Scan for the cell matching the given text and deliver its [X, Y] coordinate at center. 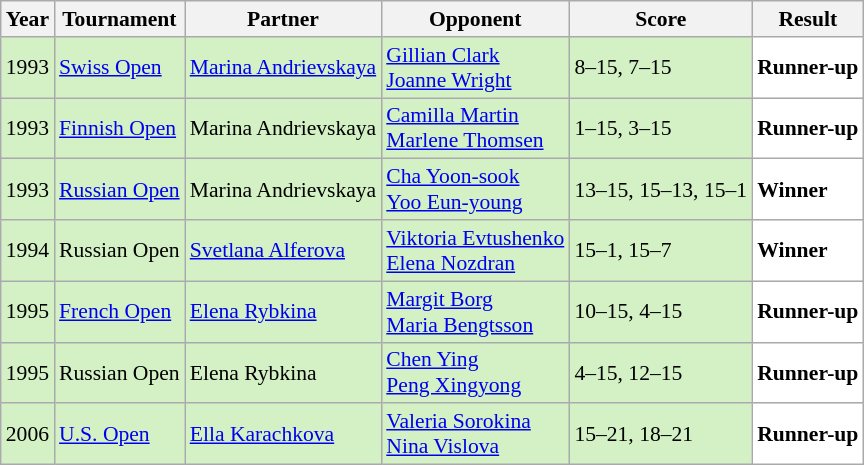
Margit Borg Maria Bengtsson [475, 312]
Svetlana Alferova [284, 250]
2006 [28, 434]
Tournament [120, 19]
Camilla Martin Marlene Thomsen [475, 128]
Ella Karachkova [284, 434]
Finnish Open [120, 128]
Swiss Open [120, 68]
Valeria Sorokina Nina Vislova [475, 434]
Opponent [475, 19]
13–15, 15–13, 15–1 [660, 190]
15–1, 15–7 [660, 250]
Result [808, 19]
15–21, 18–21 [660, 434]
4–15, 12–15 [660, 372]
1–15, 3–15 [660, 128]
Viktoria Evtushenko Elena Nozdran [475, 250]
U.S. Open [120, 434]
Partner [284, 19]
French Open [120, 312]
Score [660, 19]
Gillian Clark Joanne Wright [475, 68]
8–15, 7–15 [660, 68]
1994 [28, 250]
10–15, 4–15 [660, 312]
Year [28, 19]
Chen Ying Peng Xingyong [475, 372]
Cha Yoon-sook Yoo Eun-young [475, 190]
